Pinpoint the cell where the given text exists, returning its (x, y) midpoint coordinate. 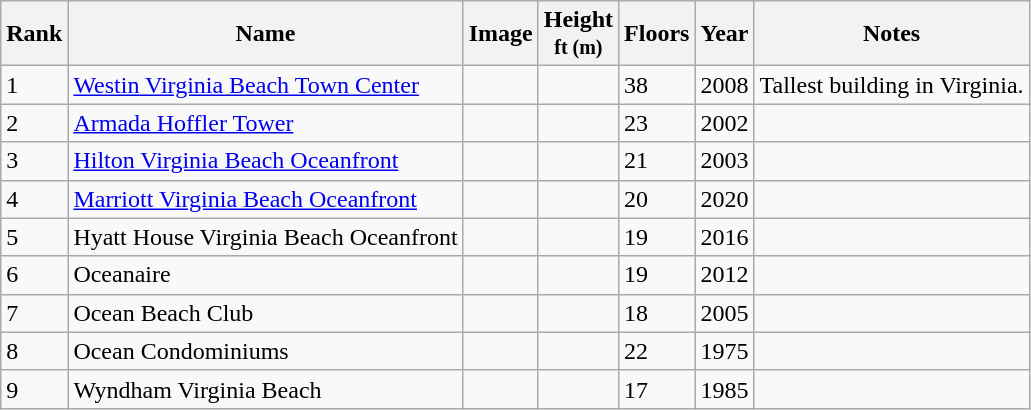
2 (34, 123)
Floors (657, 34)
Marriott Virginia Beach Oceanfront (266, 199)
2012 (724, 275)
38 (657, 85)
1 (34, 85)
Heightft (m) (578, 34)
1975 (724, 351)
Hilton Virginia Beach Oceanfront (266, 161)
17 (657, 389)
2002 (724, 123)
Notes (892, 34)
Hyatt House Virginia Beach Oceanfront (266, 237)
2020 (724, 199)
2003 (724, 161)
21 (657, 161)
Ocean Condominiums (266, 351)
Ocean Beach Club (266, 313)
3 (34, 161)
2008 (724, 85)
8 (34, 351)
22 (657, 351)
Tallest building in Virginia. (892, 85)
Oceanaire (266, 275)
Wyndham Virginia Beach (266, 389)
4 (34, 199)
7 (34, 313)
5 (34, 237)
2016 (724, 237)
23 (657, 123)
Rank (34, 34)
1985 (724, 389)
20 (657, 199)
Armada Hoffler Tower (266, 123)
Name (266, 34)
6 (34, 275)
Year (724, 34)
18 (657, 313)
9 (34, 389)
Westin Virginia Beach Town Center (266, 85)
Image (500, 34)
2005 (724, 313)
